Return (X, Y) of the center of cell containing provided text 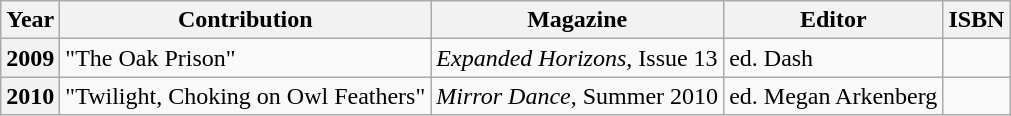
Magazine (578, 20)
"Twilight, Choking on Owl Feathers" (246, 96)
"The Oak Prison" (246, 58)
Editor (834, 20)
Mirror Dance, Summer 2010 (578, 96)
ed. Megan Arkenberg (834, 96)
Year (30, 20)
ed. Dash (834, 58)
2010 (30, 96)
2009 (30, 58)
Expanded Horizons, Issue 13 (578, 58)
ISBN (976, 20)
Contribution (246, 20)
